Scan for the cell matching the given text and deliver its [x, y] coordinate at center. 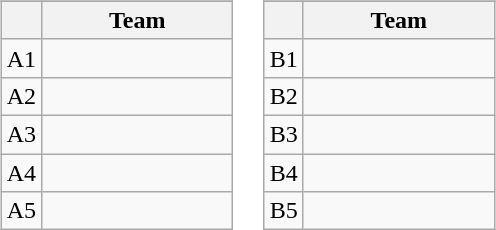
A2 [21, 96]
A4 [21, 173]
A3 [21, 134]
B4 [284, 173]
B5 [284, 211]
A5 [21, 211]
A1 [21, 58]
B3 [284, 134]
B1 [284, 58]
B2 [284, 96]
